Capture the cell that displays the provided text and extract its [X, Y] central coordinate. 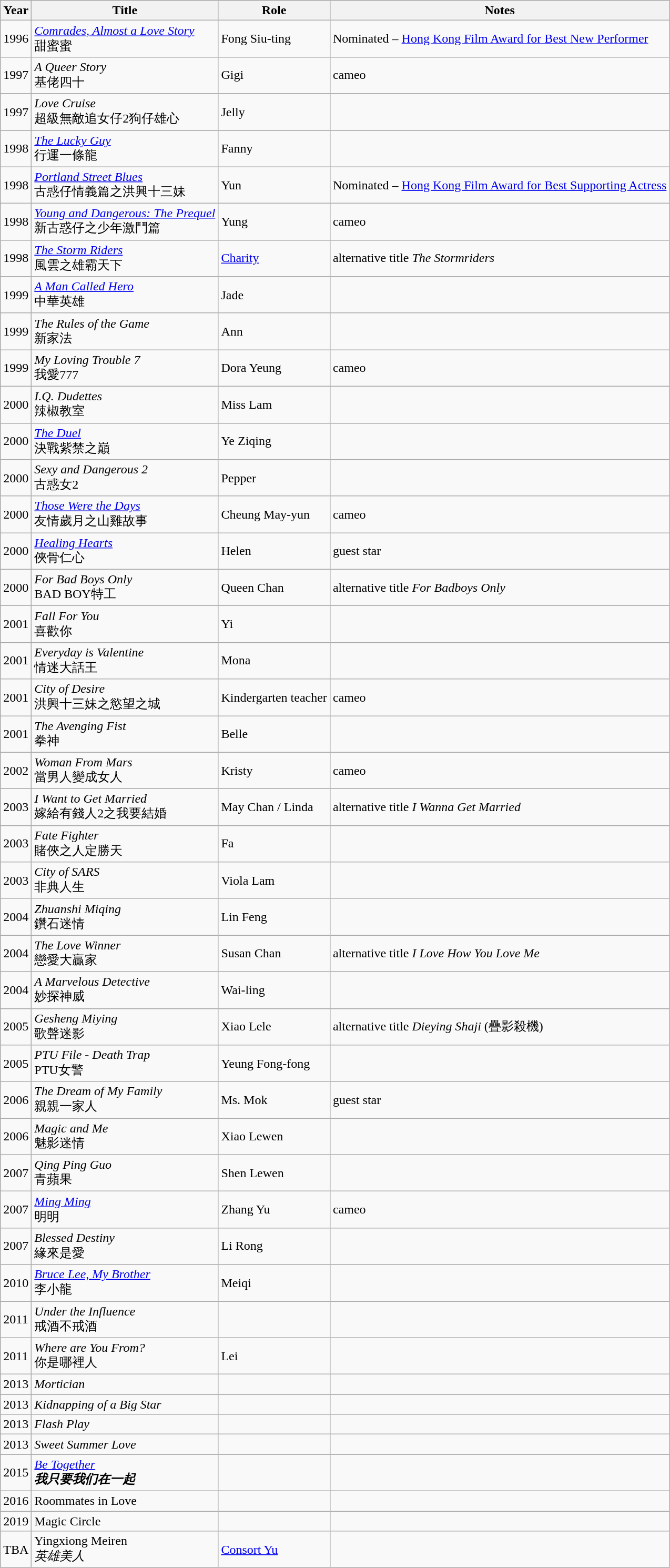
Helen [275, 551]
2019 [16, 1521]
Yung [275, 222]
Be Together我只要我们在一起 [125, 1473]
Fall For You喜歡你 [125, 624]
Yun [275, 185]
alternative title The Stormriders [500, 258]
Miss Lam [275, 404]
Meiqi [275, 1283]
alternative title Dieying Shaji (疊影殺機) [500, 1027]
City of Desire洪興十三妹之慾望之城 [125, 697]
Wai-ling [275, 990]
Li Rong [275, 1246]
Xiao Lewen [275, 1137]
Susan Chan [275, 954]
Magic Circle [125, 1521]
Blessed Destiny緣來是愛 [125, 1246]
Nominated – Hong Kong Film Award for Best New Performer [500, 39]
Nominated – Hong Kong Film Award for Best Supporting Actress [500, 185]
Ye Ziqing [275, 441]
Kindergarten teacher [275, 697]
The Lucky Guy行運一條龍 [125, 149]
Ann [275, 331]
Healing Hearts俠骨仁心 [125, 551]
alternative title For Badboys Only [500, 588]
Role [275, 11]
Sexy and Dangerous 2古惑女2 [125, 478]
Yeung Fong-fong [275, 1064]
Mona [275, 661]
The Rules of the Game新家法 [125, 331]
A Marvelous Detective妙探神威 [125, 990]
Viola Lam [275, 881]
Queen Chan [275, 588]
Fanny [275, 149]
Pepper [275, 478]
Zhang Yu [275, 1210]
Love Cruise超級無敵追女仔2狗仔雄心 [125, 112]
The Dream of My Family親親一家人 [125, 1100]
Fong Siu-ting [275, 39]
Lin Feng [275, 917]
Young and Dangerous: The Prequel新古惑仔之少年激鬥篇 [125, 222]
A Man Called Hero中華英雄 [125, 295]
Portland Street Blues古惑仔情義篇之洪興十三妹 [125, 185]
Magic and Me魅影迷情 [125, 1137]
My Loving Trouble 7我愛777 [125, 368]
Bruce Lee, My Brother李小龍 [125, 1283]
Flash Play [125, 1424]
Fate Fighter賭俠之人定勝天 [125, 844]
The Love Winner戀愛大贏家 [125, 954]
Under the Influence戒酒不戒酒 [125, 1320]
PTU File - Death TrapPTU女警 [125, 1064]
Yi [275, 624]
Notes [500, 11]
The Duel決戰紫禁之巔 [125, 441]
Belle [275, 734]
Everyday is Valentine情迷大話王 [125, 661]
Title [125, 11]
Consort Yu [275, 1550]
Yingxiong Meiren英雄美人 [125, 1550]
alternative title I Love How You Love Me [500, 954]
The Avenging Fist拳神 [125, 734]
Xiao Lele [275, 1027]
Cheung May-yun [275, 514]
Gigi [275, 75]
2015 [16, 1473]
Woman From Mars當男人變成女人 [125, 771]
Mortician [125, 1384]
For Bad Boys OnlyBAD BOY特工 [125, 588]
alternative title I Wanna Get Married [500, 807]
Ms. Mok [275, 1100]
Jade [275, 295]
Fa [275, 844]
I.Q. Dudettes辣椒教室 [125, 404]
Comrades, Almost a Love Story甜蜜蜜 [125, 39]
Gesheng Miying歌聲迷影 [125, 1027]
Zhuanshi Miqing鑽石迷情 [125, 917]
Shen Lewen [275, 1173]
Ming Ming明明 [125, 1210]
May Chan / Linda [275, 807]
A Queer Story基佬四十 [125, 75]
I Want to Get Married嫁給有錢人2之我要結婚 [125, 807]
2002 [16, 771]
1996 [16, 39]
Qing Ping Guo青蘋果 [125, 1173]
City of SARS非典人生 [125, 881]
Year [16, 11]
2016 [16, 1501]
Those Were the Days友情歲月之山雞故事 [125, 514]
2010 [16, 1283]
The Storm Riders風雲之雄霸天下 [125, 258]
TBA [16, 1550]
Charity [275, 258]
Dora Yeung [275, 368]
Lei [275, 1356]
Where are You From?你是哪裡人 [125, 1356]
Kristy [275, 771]
Sweet Summer Love [125, 1444]
Jelly [275, 112]
Roommates in Love [125, 1501]
Kidnapping of a Big Star [125, 1404]
